Identify which cell holds the provided text, then report its (x, y) central coordinate. 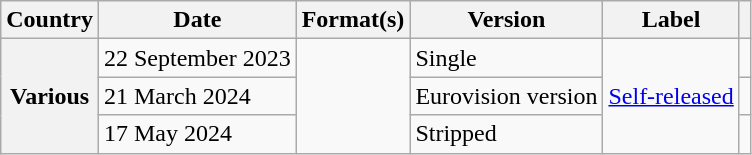
Country (50, 20)
Stripped (506, 134)
Format(s) (353, 20)
17 May 2024 (197, 134)
21 March 2024 (197, 96)
Various (50, 96)
22 September 2023 (197, 58)
Date (197, 20)
Eurovision version (506, 96)
Version (506, 20)
Self-released (671, 96)
Single (506, 58)
Label (671, 20)
